Find where the given text appears and provide that cell's center as [x, y] coordinate. 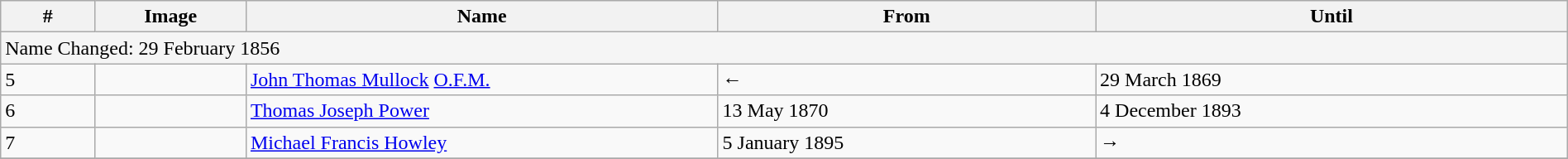
Name Changed: 29 February 1856 [784, 48]
7 [48, 142]
John Thomas Mullock O.F.M. [481, 79]
Image [170, 17]
Thomas Joseph Power [481, 111]
Name [481, 17]
# [48, 17]
13 May 1870 [906, 111]
→ [1331, 142]
Michael Francis Howley [481, 142]
6 [48, 111]
From [906, 17]
29 March 1869 [1331, 79]
← [906, 79]
4 December 1893 [1331, 111]
5 [48, 79]
Until [1331, 17]
5 January 1895 [906, 142]
